Find where the given text appears and provide that cell's center as [x, y] coordinate. 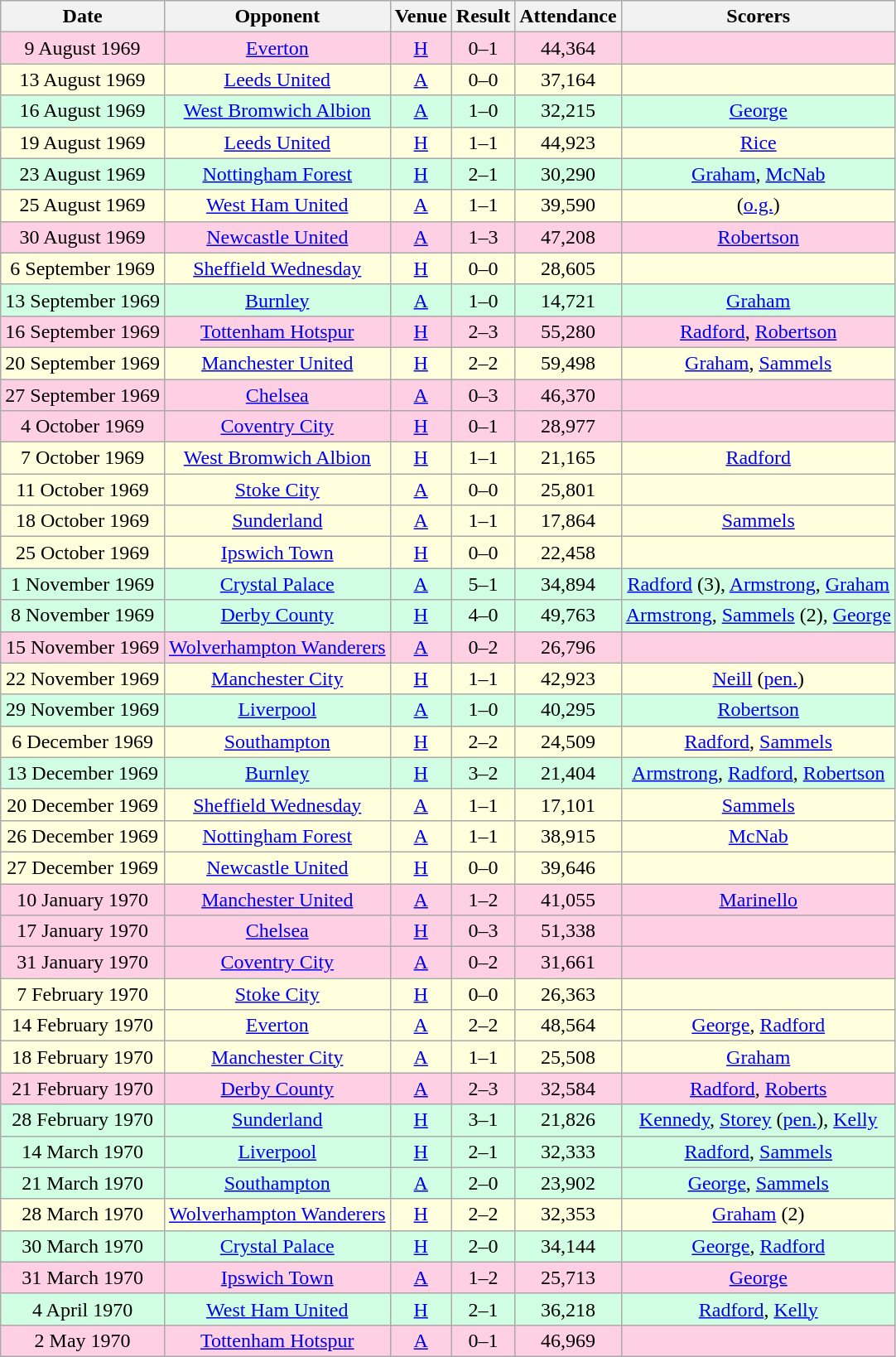
34,894 [568, 584]
14 February 1970 [83, 1026]
Opponent [277, 17]
Kennedy, Storey (pen.), Kelly [759, 1120]
Graham, McNab [759, 174]
21 February 1970 [83, 1089]
37,164 [568, 80]
55,280 [568, 331]
32,333 [568, 1152]
14,721 [568, 300]
21,404 [568, 773]
21,826 [568, 1120]
George, Sammels [759, 1183]
24,509 [568, 741]
17 January 1970 [83, 931]
25 August 1969 [83, 205]
Attendance [568, 17]
32,584 [568, 1089]
7 February 1970 [83, 994]
28,977 [568, 427]
25,713 [568, 1277]
18 October 1969 [83, 521]
25 October 1969 [83, 553]
Armstrong, Sammels (2), George [759, 616]
14 March 1970 [83, 1152]
31,661 [568, 963]
McNab [759, 836]
15 November 1969 [83, 647]
Graham, Sammels [759, 363]
39,590 [568, 205]
1–3 [483, 237]
Date [83, 17]
48,564 [568, 1026]
17,101 [568, 804]
18 February 1970 [83, 1057]
25,801 [568, 490]
27 December 1969 [83, 867]
20 September 1969 [83, 363]
10 January 1970 [83, 899]
2 May 1970 [83, 1340]
11 October 1969 [83, 490]
39,646 [568, 867]
46,370 [568, 395]
32,353 [568, 1215]
41,055 [568, 899]
22 November 1969 [83, 678]
3–2 [483, 773]
Radford, Roberts [759, 1089]
51,338 [568, 931]
Graham (2) [759, 1215]
27 September 1969 [83, 395]
4 October 1969 [83, 427]
7 October 1969 [83, 458]
28 February 1970 [83, 1120]
28 March 1970 [83, 1215]
38,915 [568, 836]
22,458 [568, 553]
17,864 [568, 521]
Scorers [759, 17]
59,498 [568, 363]
49,763 [568, 616]
44,364 [568, 48]
13 December 1969 [83, 773]
36,218 [568, 1309]
4–0 [483, 616]
30 March 1970 [83, 1246]
Radford [759, 458]
6 September 1969 [83, 268]
1 November 1969 [83, 584]
44,923 [568, 142]
6 December 1969 [83, 741]
46,969 [568, 1340]
21 March 1970 [83, 1183]
34,144 [568, 1246]
13 August 1969 [83, 80]
20 December 1969 [83, 804]
Venue [421, 17]
29 November 1969 [83, 710]
42,923 [568, 678]
13 September 1969 [83, 300]
28,605 [568, 268]
40,295 [568, 710]
4 April 1970 [83, 1309]
5–1 [483, 584]
19 August 1969 [83, 142]
8 November 1969 [83, 616]
32,215 [568, 111]
3–1 [483, 1120]
30,290 [568, 174]
26,796 [568, 647]
21,165 [568, 458]
23,902 [568, 1183]
25,508 [568, 1057]
Marinello [759, 899]
Armstrong, Radford, Robertson [759, 773]
Radford, Robertson [759, 331]
47,208 [568, 237]
9 August 1969 [83, 48]
16 September 1969 [83, 331]
Neill (pen.) [759, 678]
26 December 1969 [83, 836]
Result [483, 17]
26,363 [568, 994]
Radford (3), Armstrong, Graham [759, 584]
(o.g.) [759, 205]
16 August 1969 [83, 111]
31 March 1970 [83, 1277]
Radford, Kelly [759, 1309]
23 August 1969 [83, 174]
Rice [759, 142]
31 January 1970 [83, 963]
30 August 1969 [83, 237]
